Provide the (X, Y) coordinate of the cell's center where the given text is located.  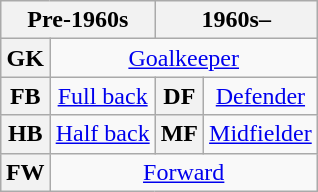
Pre-1960s (78, 20)
GK (25, 58)
1960s– (236, 20)
Goalkeeper (184, 58)
DF (179, 96)
MF (179, 134)
Full back (102, 96)
Defender (261, 96)
Forward (184, 172)
Midfielder (261, 134)
FW (25, 172)
FB (25, 96)
Half back (102, 134)
HB (25, 134)
